Return the [X, Y] coordinate for the center point of the cell that contains the specified text.  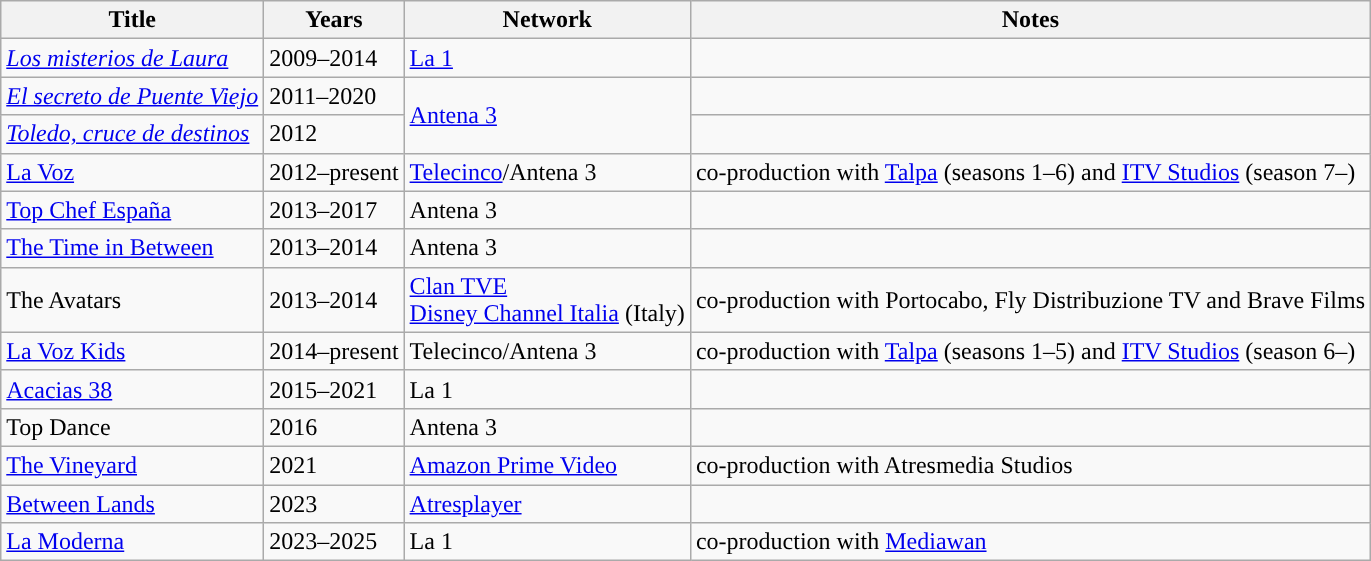
2012 [334, 134]
Title [132, 20]
2011–2020 [334, 96]
co-production with Portocabo, Fly Distribuzione TV and Brave Films [1030, 300]
La Voz [132, 172]
Top Dance [132, 427]
The Vineyard [132, 465]
co-production with Talpa (seasons 1–6) and ITV Studios (season 7–) [1030, 172]
co-production with Talpa (seasons 1–5) and ITV Studios (season 6–) [1030, 351]
Acacias 38 [132, 389]
co-production with Mediawan [1030, 542]
El secreto de Puente Viejo [132, 96]
2014–present [334, 351]
Between Lands [132, 503]
Atresplayer [547, 503]
2016 [334, 427]
co-production with Atresmedia Studios [1030, 465]
2023 [334, 503]
2012–present [334, 172]
Los misterios de Laura [132, 58]
Clan TVEDisney Channel Italia (Italy) [547, 300]
La Voz Kids [132, 351]
2023–2025 [334, 542]
2009–2014 [334, 58]
Notes [1030, 20]
Amazon Prime Video [547, 465]
Toledo, cruce de destinos [132, 134]
The Time in Between [132, 248]
2013–2017 [334, 210]
La Moderna [132, 542]
2021 [334, 465]
The Avatars [132, 300]
Network [547, 20]
Years [334, 20]
Top Chef España [132, 210]
2015–2021 [334, 389]
